Capture the cell that displays the provided text and extract its (x, y) central coordinate. 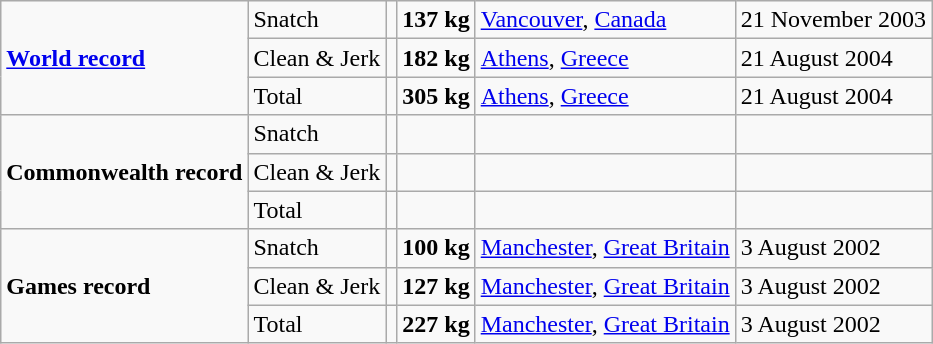
182 kg (436, 58)
127 kg (436, 286)
227 kg (436, 324)
Commonwealth record (124, 172)
100 kg (436, 248)
Vancouver, Canada (605, 20)
Games record (124, 286)
21 November 2003 (833, 20)
World record (124, 58)
137 kg (436, 20)
305 kg (436, 96)
